Locate the cell with the specified text and output its (X, Y) center coordinate. 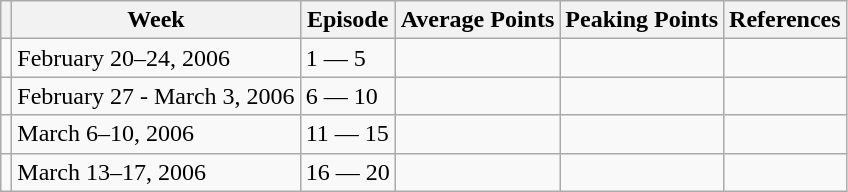
March 6–10, 2006 (156, 134)
Week (156, 20)
6 — 10 (348, 96)
March 13–17, 2006 (156, 172)
1 — 5 (348, 58)
Episode (348, 20)
16 — 20 (348, 172)
February 20–24, 2006 (156, 58)
11 — 15 (348, 134)
References (786, 20)
Average Points (478, 20)
Peaking Points (642, 20)
February 27 - March 3, 2006 (156, 96)
